Capture the cell that displays the provided text and extract its [X, Y] central coordinate. 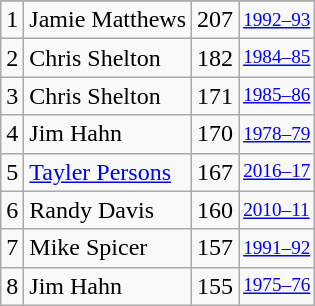
6 [12, 210]
7 [12, 248]
Randy Davis [108, 210]
1991–92 [277, 248]
8 [12, 286]
Jamie Matthews [108, 20]
Tayler Persons [108, 172]
2 [12, 58]
1 [12, 20]
1992–93 [277, 20]
Mike Spicer [108, 248]
155 [216, 286]
4 [12, 134]
182 [216, 58]
170 [216, 134]
3 [12, 96]
171 [216, 96]
1985–86 [277, 96]
5 [12, 172]
1984–85 [277, 58]
157 [216, 248]
2010–11 [277, 210]
2016–17 [277, 172]
1975–76 [277, 286]
160 [216, 210]
1978–79 [277, 134]
207 [216, 20]
167 [216, 172]
